Find where the given text appears and provide that cell's center as [x, y] coordinate. 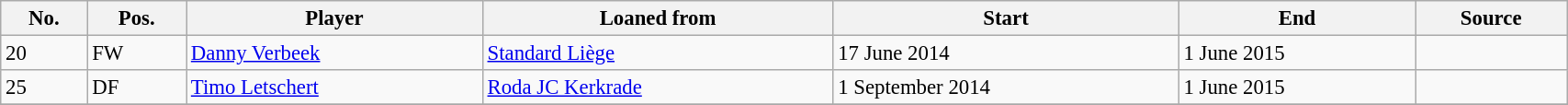
Roda JC Kerkrade [658, 87]
DF [137, 87]
20 [44, 53]
25 [44, 87]
Loaned from [658, 18]
Source [1492, 18]
1 September 2014 [1006, 87]
Danny Verbeek [334, 53]
17 June 2014 [1006, 53]
Standard Liège [658, 53]
End [1297, 18]
No. [44, 18]
FW [137, 53]
Start [1006, 18]
Timo Letschert [334, 87]
Pos. [137, 18]
Player [334, 18]
